Find where the given text appears and provide that cell's center as [x, y] coordinate. 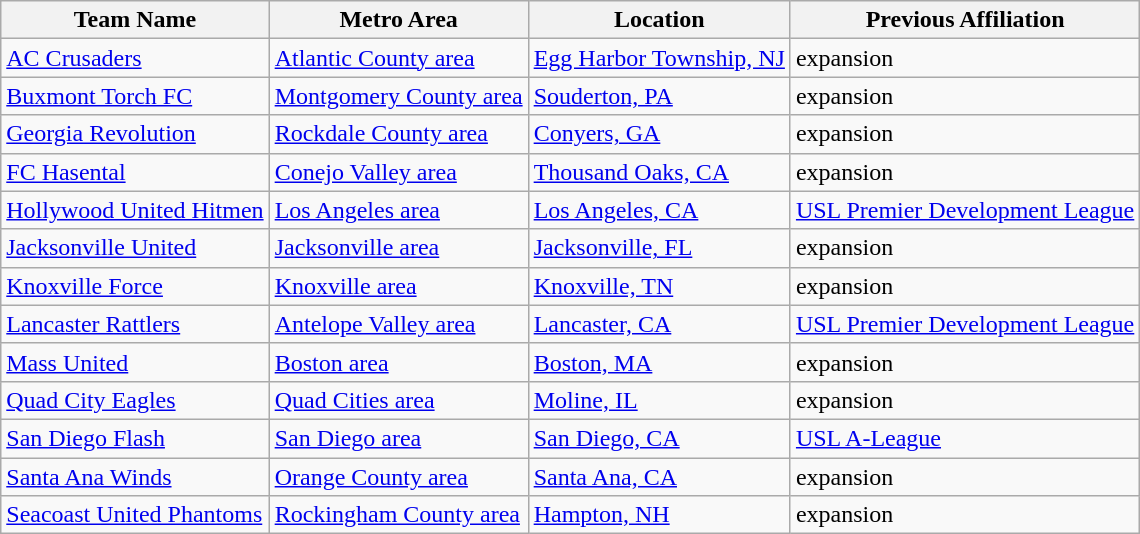
Rockdale County area [398, 134]
Metro Area [398, 20]
Jacksonville, FL [659, 248]
Boston area [398, 362]
Souderton, PA [659, 96]
Atlantic County area [398, 58]
Knoxville area [398, 286]
Buxmont Torch FC [135, 96]
Lancaster Rattlers [135, 324]
Conejo Valley area [398, 172]
Hampton, NH [659, 515]
Antelope Valley area [398, 324]
AC Crusaders [135, 58]
Knoxville, TN [659, 286]
Mass United [135, 362]
USL A-League [964, 438]
Knoxville Force [135, 286]
Boston, MA [659, 362]
Previous Affiliation [964, 20]
Santa Ana, CA [659, 477]
Quad Cities area [398, 400]
Egg Harbor Township, NJ [659, 58]
Team Name [135, 20]
San Diego, CA [659, 438]
San Diego Flash [135, 438]
Los Angeles, CA [659, 210]
Montgomery County area [398, 96]
San Diego area [398, 438]
FC Hasental [135, 172]
Hollywood United Hitmen [135, 210]
Los Angeles area [398, 210]
Conyers, GA [659, 134]
Rockingham County area [398, 515]
Georgia Revolution [135, 134]
Jacksonville United [135, 248]
Orange County area [398, 477]
Santa Ana Winds [135, 477]
Moline, IL [659, 400]
Location [659, 20]
Thousand Oaks, CA [659, 172]
Jacksonville area [398, 248]
Lancaster, CA [659, 324]
Seacoast United Phantoms [135, 515]
Quad City Eagles [135, 400]
